Find where the given text appears and provide that cell's center as (X, Y) coordinate. 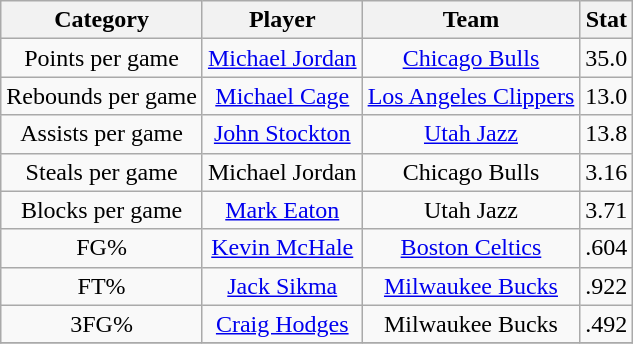
Rebounds per game (102, 96)
Craig Hodges (282, 324)
Jack Sikma (282, 286)
Blocks per game (102, 210)
13.8 (606, 134)
Boston Celtics (471, 248)
3FG% (102, 324)
Player (282, 20)
Michael Cage (282, 96)
3.16 (606, 172)
Category (102, 20)
3.71 (606, 210)
John Stockton (282, 134)
Steals per game (102, 172)
Kevin McHale (282, 248)
Points per game (102, 58)
35.0 (606, 58)
Mark Eaton (282, 210)
.922 (606, 286)
13.0 (606, 96)
Stat (606, 20)
.492 (606, 324)
FG% (102, 248)
FT% (102, 286)
Los Angeles Clippers (471, 96)
Assists per game (102, 134)
.604 (606, 248)
Team (471, 20)
